Return the [X, Y] coordinate for the center point of the cell that contains the specified text.  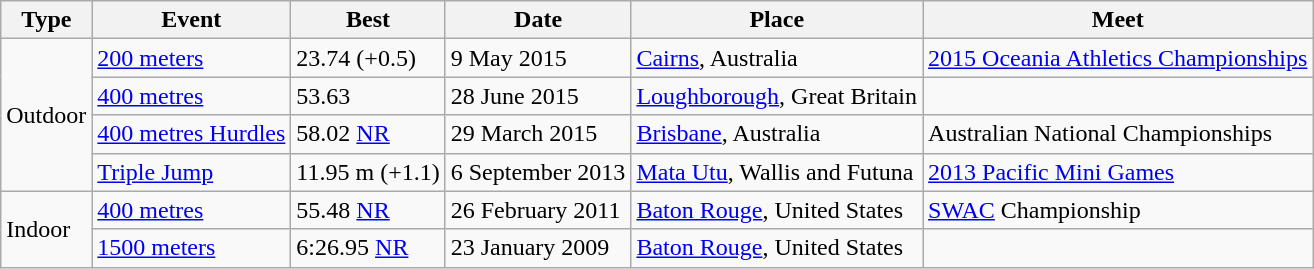
Meet [1118, 20]
26 February 2011 [538, 210]
2015 Oceania Athletics Championships [1118, 58]
Type [46, 20]
Loughborough, Great Britain [777, 96]
Date [538, 20]
6:26.95 NR [368, 248]
29 March 2015 [538, 134]
Outdoor [46, 115]
Place [777, 20]
53.63 [368, 96]
1500 meters [192, 248]
11.95 m (+1.1) [368, 172]
23.74 (+0.5) [368, 58]
Event [192, 20]
200 meters [192, 58]
28 June 2015 [538, 96]
Indoor [46, 229]
Cairns, Australia [777, 58]
23 January 2009 [538, 248]
Triple Jump [192, 172]
400 metres Hurdles [192, 134]
Brisbane, Australia [777, 134]
Australian National Championships [1118, 134]
55.48 NR [368, 210]
2013 Pacific Mini Games [1118, 172]
Mata Utu, Wallis and Futuna [777, 172]
58.02 NR [368, 134]
SWAC Championship [1118, 210]
6 September 2013 [538, 172]
Best [368, 20]
9 May 2015 [538, 58]
